Search for the cell housing the specified text and yield its [x, y] center coordinate. 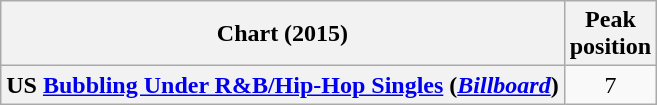
Peakposition [610, 34]
US Bubbling Under R&B/Hip-Hop Singles (Billboard) [282, 85]
7 [610, 85]
Chart (2015) [282, 34]
